Extract the (x, y) coordinate from the center of the cell holding the provided text.  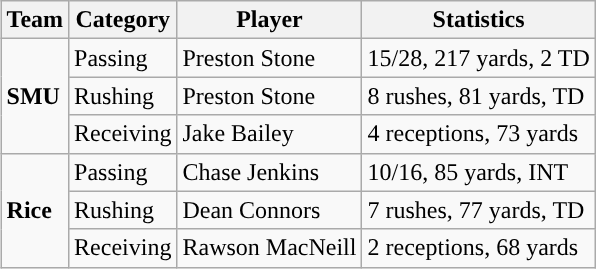
Player (270, 20)
Dean Connors (270, 210)
Category (123, 20)
Statistics (478, 20)
Team (35, 20)
15/28, 217 yards, 2 TD (478, 58)
Rawson MacNeill (270, 248)
2 receptions, 68 yards (478, 248)
4 receptions, 73 yards (478, 134)
8 rushes, 81 yards, TD (478, 96)
Rice (35, 210)
7 rushes, 77 yards, TD (478, 210)
Jake Bailey (270, 134)
SMU (35, 96)
10/16, 85 yards, INT (478, 172)
Chase Jenkins (270, 172)
